Identify which cell holds the provided text, then report its (X, Y) central coordinate. 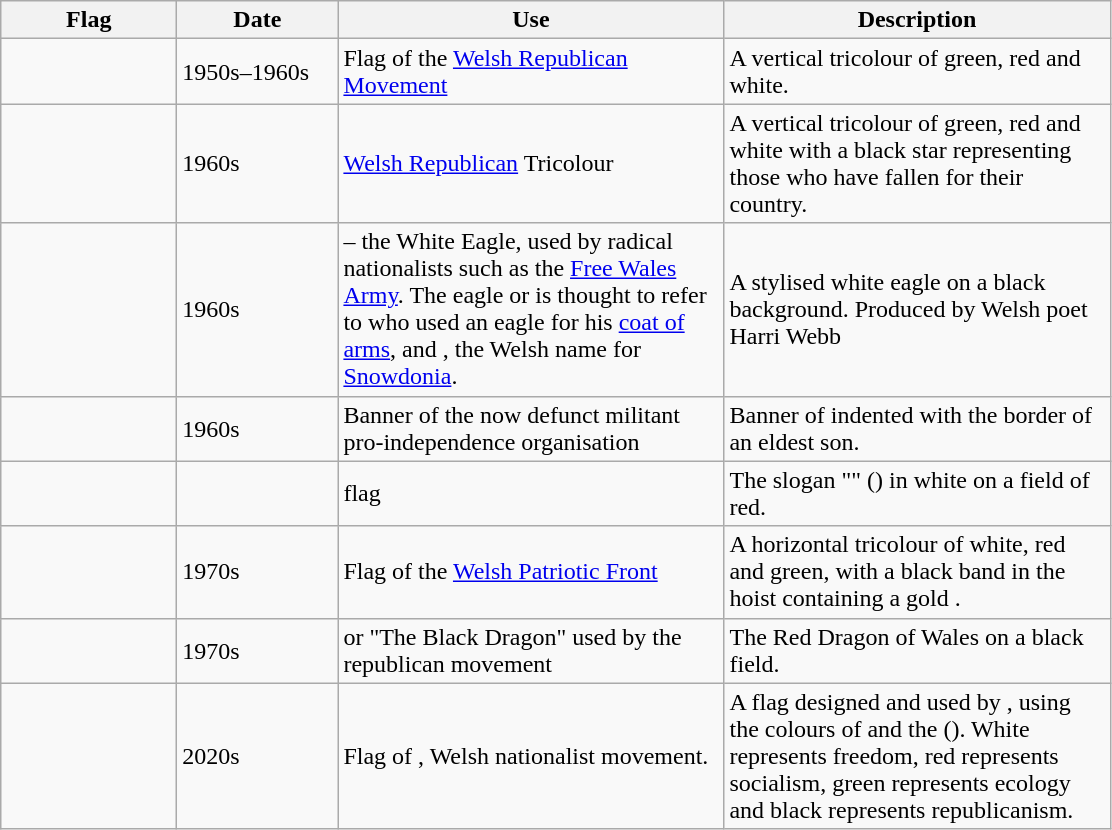
The Red Dragon of Wales on a black field. (917, 650)
Flag of the Welsh Republican Movement (531, 72)
flag (531, 494)
Use (531, 20)
2020s (258, 756)
A vertical tricolour of green, red and white. (917, 72)
Date (258, 20)
1950s–1960s (258, 72)
Flag of the Welsh Patriotic Front (531, 572)
A stylised white eagle on a black background. Produced by Welsh poet Harri Webb (917, 310)
Flag of , Welsh nationalist movement. (531, 756)
Description (917, 20)
A horizontal tricolour of white, red and green, with a black band in the hoist containing a gold . (917, 572)
A vertical tricolour of green, red and white with a black star representing those who have fallen for their country. (917, 164)
or "The Black Dragon" used by the republican movement (531, 650)
The slogan "" () in white on a field of red. (917, 494)
Welsh Republican Tricolour (531, 164)
Flag (89, 20)
Banner of indented with the border of an eldest son. (917, 428)
Banner of the now defunct militant pro-independence organisation (531, 428)
